Search for the cell housing the specified text and yield its (X, Y) center coordinate. 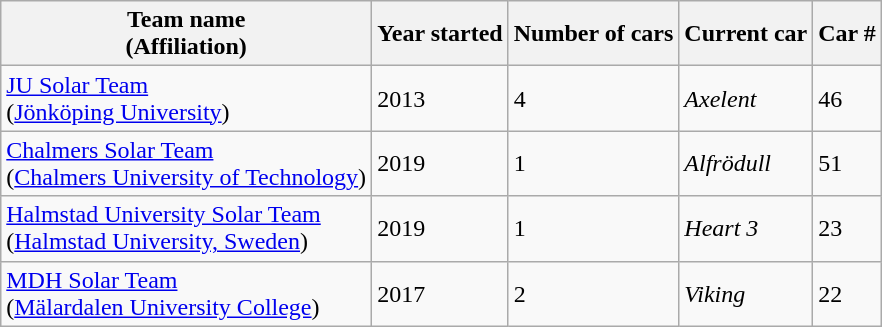
4 (594, 98)
Team name(Affiliation) (186, 34)
Viking (746, 294)
51 (848, 164)
Alfrödull (746, 164)
2013 (440, 98)
Halmstad University Solar Team(Halmstad University, Sweden) (186, 228)
Year started (440, 34)
Current car (746, 34)
Heart 3 (746, 228)
2 (594, 294)
46 (848, 98)
MDH Solar Team(Mälardalen University College) (186, 294)
2017 (440, 294)
Car # (848, 34)
Axelent (746, 98)
22 (848, 294)
Chalmers Solar Team(Chalmers University of Technology) (186, 164)
Number of cars (594, 34)
23 (848, 228)
JU Solar Team(Jönköping University) (186, 98)
